Extract the (x, y) coordinate from the center of the cell holding the provided text.  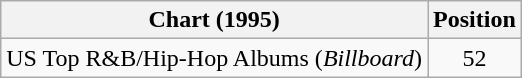
Position (475, 20)
Chart (1995) (214, 20)
US Top R&B/Hip-Hop Albums (Billboard) (214, 58)
52 (475, 58)
